Detect which cell encompasses the target text, then output its (x, y) center coordinate. 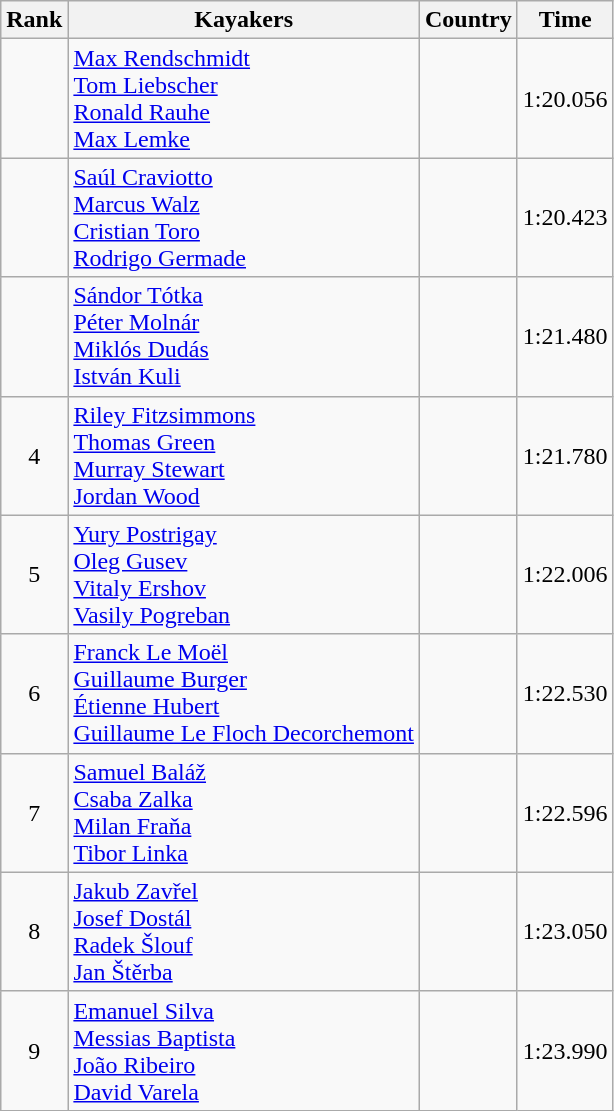
Riley FitzsimmonsThomas GreenMurray StewartJordan Wood (244, 456)
9 (34, 1050)
7 (34, 812)
1:22.596 (565, 812)
Franck Le MoëlGuillaume BurgerÉtienne HubertGuillaume Le Floch Decorchemont (244, 694)
Jakub ZavřelJosef DostálRadek ŠloufJan Štěrba (244, 932)
Max RendschmidtTom LiebscherRonald RauheMax Lemke (244, 98)
Country (468, 20)
1:20.423 (565, 218)
Time (565, 20)
Sándor TótkaPéter MolnárMiklós DudásIstván Kuli (244, 336)
1:22.006 (565, 574)
Emanuel SilvaMessias BaptistaJoão RibeiroDavid Varela (244, 1050)
Samuel BalážCsaba ZalkaMilan FraňaTibor Linka (244, 812)
4 (34, 456)
Rank (34, 20)
Saúl CraviottoMarcus WalzCristian ToroRodrigo Germade (244, 218)
Kayakers (244, 20)
1:22.530 (565, 694)
5 (34, 574)
1:23.050 (565, 932)
8 (34, 932)
1:21.480 (565, 336)
Yury PostrigayOleg GusevVitaly ErshovVasily Pogreban (244, 574)
1:20.056 (565, 98)
1:23.990 (565, 1050)
1:21.780 (565, 456)
6 (34, 694)
